From the cell containing the given text, extract its center point as [X, Y] coordinate. 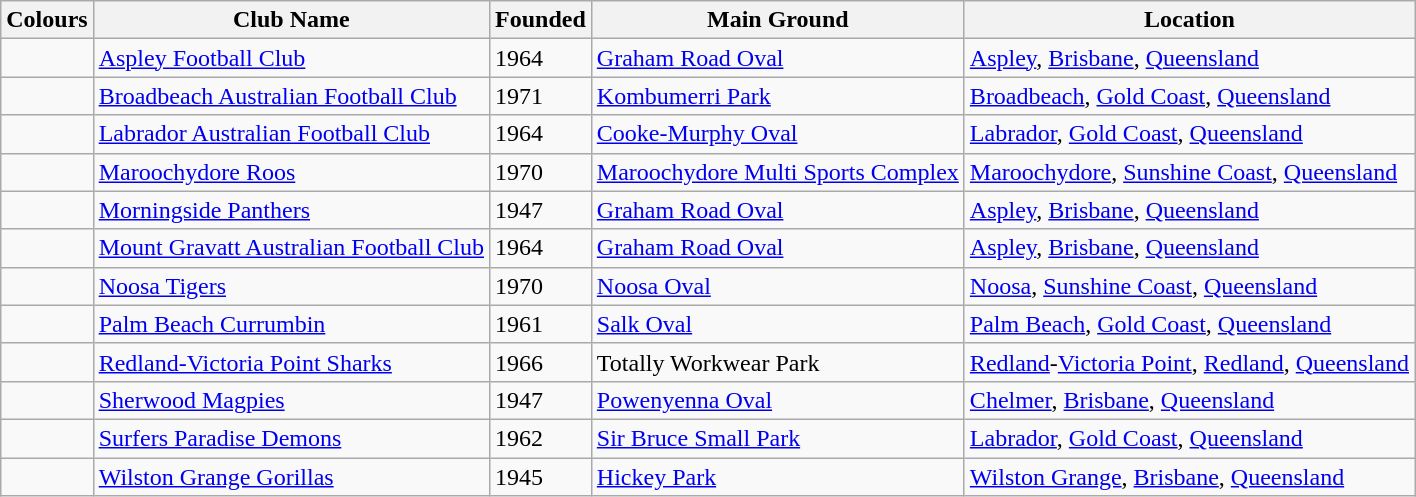
Surfers Paradise Demons [291, 438]
Main Ground [778, 20]
Labrador Australian Football Club [291, 134]
1966 [541, 362]
Hickey Park [778, 477]
Kombumerri Park [778, 96]
Sir Bruce Small Park [778, 438]
Broadbeach, Gold Coast, Queensland [1189, 96]
1945 [541, 477]
Wilston Grange Gorillas [291, 477]
1961 [541, 324]
Palm Beach Currumbin [291, 324]
Powenyenna Oval [778, 400]
Morningside Panthers [291, 210]
Sherwood Magpies [291, 400]
Maroochydore Roos [291, 172]
Colours [47, 20]
Maroochydore, Sunshine Coast, Queensland [1189, 172]
Redland-Victoria Point, Redland, Queensland [1189, 362]
Founded [541, 20]
Palm Beach, Gold Coast, Queensland [1189, 324]
Cooke-Murphy Oval [778, 134]
Noosa Oval [778, 286]
Club Name [291, 20]
Location [1189, 20]
Wilston Grange, Brisbane, Queensland [1189, 477]
Mount Gravatt Australian Football Club [291, 248]
Chelmer, Brisbane, Queensland [1189, 400]
Noosa Tigers [291, 286]
Maroochydore Multi Sports Complex [778, 172]
Aspley Football Club [291, 58]
Totally Workwear Park [778, 362]
Salk Oval [778, 324]
Broadbeach Australian Football Club [291, 96]
Redland-Victoria Point Sharks [291, 362]
Noosa, Sunshine Coast, Queensland [1189, 286]
1971 [541, 96]
1962 [541, 438]
